Determine the (X, Y) coordinate at the center of the cell enclosing the given text.  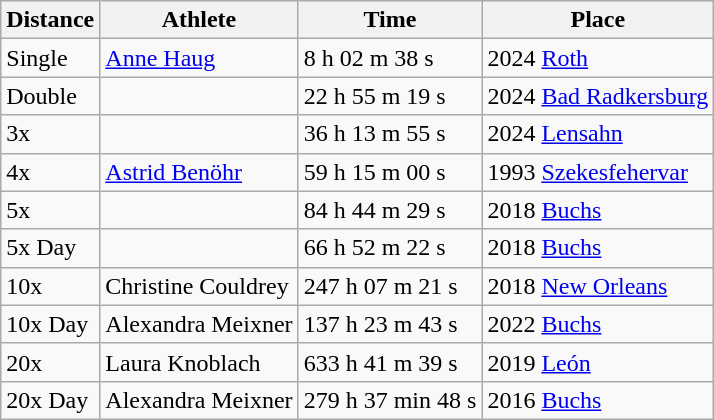
8 h 02 m 38 s (390, 58)
22 h 55 m 19 s (390, 96)
2024 Lensahn (598, 134)
2018 New Orleans (598, 286)
59 h 15 m 00 s (390, 172)
633 h 41 m 39 s (390, 362)
Distance (50, 20)
Time (390, 20)
66 h 52 m 22 s (390, 248)
Athlete (199, 20)
Double (50, 96)
Laura Knoblach (199, 362)
20x (50, 362)
2016 Buchs (598, 400)
4x (50, 172)
Single (50, 58)
36 h 13 m 55 s (390, 134)
20x Day (50, 400)
5x (50, 210)
1993 Szekesfehervar (598, 172)
3x (50, 134)
2024 Bad Radkersburg (598, 96)
Christine Couldrey (199, 286)
247 h 07 m 21 s (390, 286)
5x Day (50, 248)
2022 Buchs (598, 324)
2024 Roth (598, 58)
137 h 23 m 43 s (390, 324)
2019 León (598, 362)
279 h 37 min 48 s (390, 400)
Astrid Benöhr (199, 172)
10x (50, 286)
10x Day (50, 324)
Anne Haug (199, 58)
84 h 44 m 29 s (390, 210)
Place (598, 20)
